Find where the given text appears and provide that cell's center as (X, Y) coordinate. 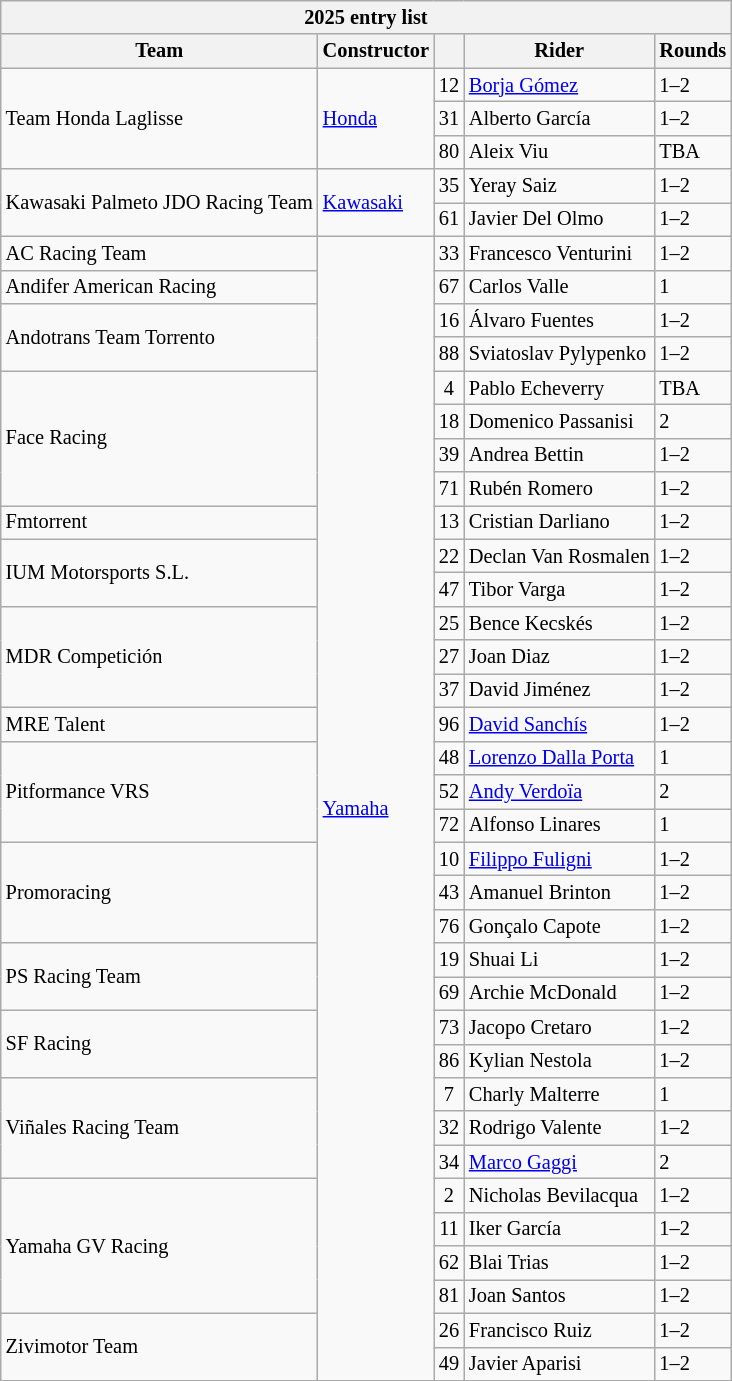
52 (449, 791)
PS Racing Team (160, 976)
Rubén Romero (559, 489)
Yamaha (376, 808)
Andy Verdoïa (559, 791)
Jacopo Cretaro (559, 1027)
Filippo Fuligni (559, 859)
73 (449, 1027)
76 (449, 926)
Archie McDonald (559, 993)
61 (449, 219)
Charly Malterre (559, 1094)
IUM Motorsports S.L. (160, 572)
Andrea Bettin (559, 455)
Viñales Racing Team (160, 1128)
86 (449, 1061)
69 (449, 993)
96 (449, 724)
Shuai Li (559, 960)
Gonçalo Capote (559, 926)
MDR Competición (160, 656)
Rounds (692, 51)
Face Racing (160, 438)
88 (449, 354)
Team Honda Laglisse (160, 118)
Francesco Venturini (559, 253)
18 (449, 421)
Kylian Nestola (559, 1061)
71 (449, 489)
43 (449, 892)
Nicholas Bevilacqua (559, 1195)
Pitformance VRS (160, 792)
19 (449, 960)
Javier Aparisi (559, 1364)
Yeray Saiz (559, 186)
Fmtorrent (160, 522)
Cristian Darliano (559, 522)
33 (449, 253)
62 (449, 1263)
Bence Kecskés (559, 623)
Marco Gaggi (559, 1162)
13 (449, 522)
49 (449, 1364)
Domenico Passanisi (559, 421)
48 (449, 758)
Pablo Echeverry (559, 388)
34 (449, 1162)
16 (449, 320)
Kawasaki (376, 202)
Zivimotor Team (160, 1346)
Rodrigo Valente (559, 1128)
Alfonso Linares (559, 825)
10 (449, 859)
37 (449, 690)
Alberto García (559, 118)
MRE Talent (160, 724)
Javier Del Olmo (559, 219)
Constructor (376, 51)
Aleix Viu (559, 152)
Joan Santos (559, 1296)
Andotrans Team Torrento (160, 336)
Amanuel Brinton (559, 892)
12 (449, 85)
25 (449, 623)
Iker García (559, 1229)
7 (449, 1094)
Yamaha GV Racing (160, 1246)
Andifer American Racing (160, 287)
2025 entry list (366, 17)
Blai Trias (559, 1263)
Promoracing (160, 892)
4 (449, 388)
Joan Diaz (559, 657)
Team (160, 51)
Lorenzo Dalla Porta (559, 758)
Tibor Varga (559, 589)
47 (449, 589)
David Jiménez (559, 690)
81 (449, 1296)
32 (449, 1128)
Honda (376, 118)
72 (449, 825)
Rider (559, 51)
Kawasaki Palmeto JDO Racing Team (160, 202)
AC Racing Team (160, 253)
27 (449, 657)
Carlos Valle (559, 287)
Francisco Ruiz (559, 1330)
67 (449, 287)
Declan Van Rosmalen (559, 556)
11 (449, 1229)
26 (449, 1330)
80 (449, 152)
39 (449, 455)
David Sanchís (559, 724)
31 (449, 118)
35 (449, 186)
Álvaro Fuentes (559, 320)
SF Racing (160, 1044)
22 (449, 556)
Borja Gómez (559, 85)
Sviatoslav Pylypenko (559, 354)
